Return (x, y) of the center of cell containing provided text 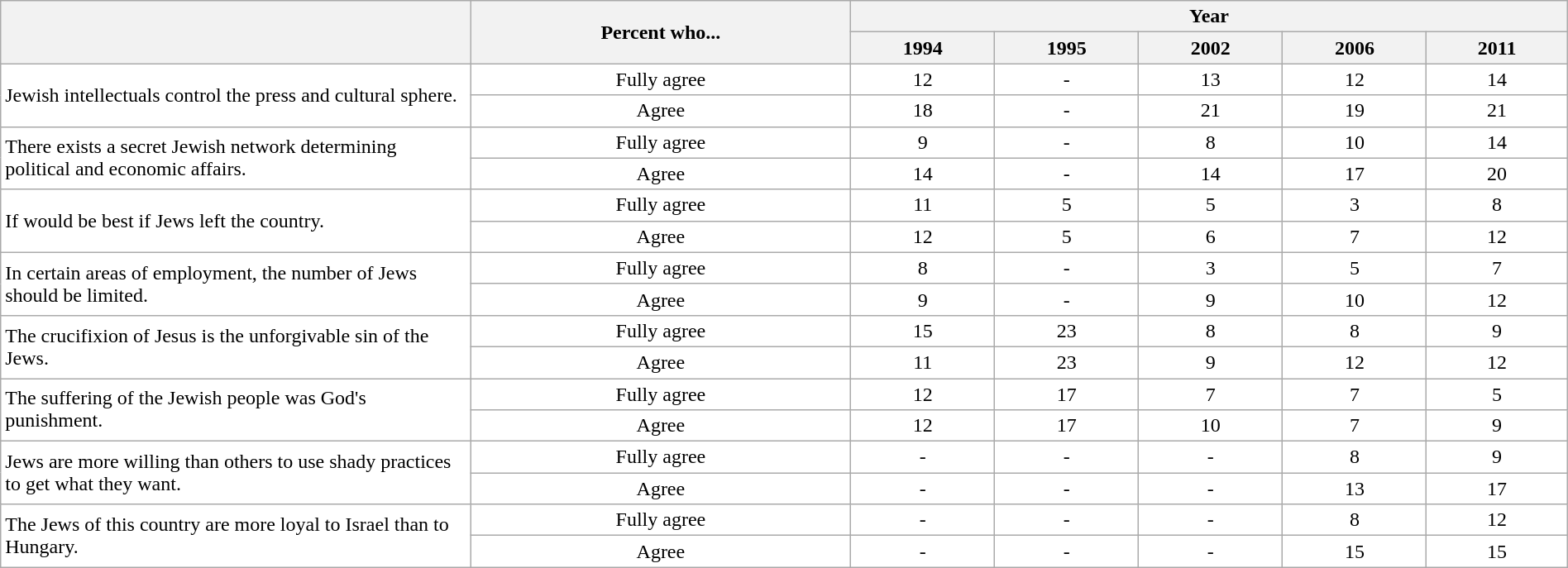
Year (1209, 17)
6 (1211, 236)
2002 (1211, 48)
2011 (1497, 48)
20 (1497, 174)
The crucifixion of Jesus is the unforgivable sin of the Jews. (236, 346)
The suffering of the Jewish people was God's punishment. (236, 410)
Jews are more willing than others to use shady practices to get what they want. (236, 473)
The Jews of this country are more loyal to Israel than to Hungary. (236, 536)
There exists a secret Jewish network determining political and economic affairs. (236, 158)
If would be best if Jews left the country. (236, 221)
2006 (1355, 48)
1994 (923, 48)
Jewish intellectuals control the press and cultural sphere. (236, 95)
1995 (1067, 48)
18 (923, 111)
19 (1355, 111)
In certain areas of employment, the number of Jews should be limited. (236, 284)
Percent who... (661, 32)
